Provide the (x, y) coordinate of the cell's center where the given text is located.  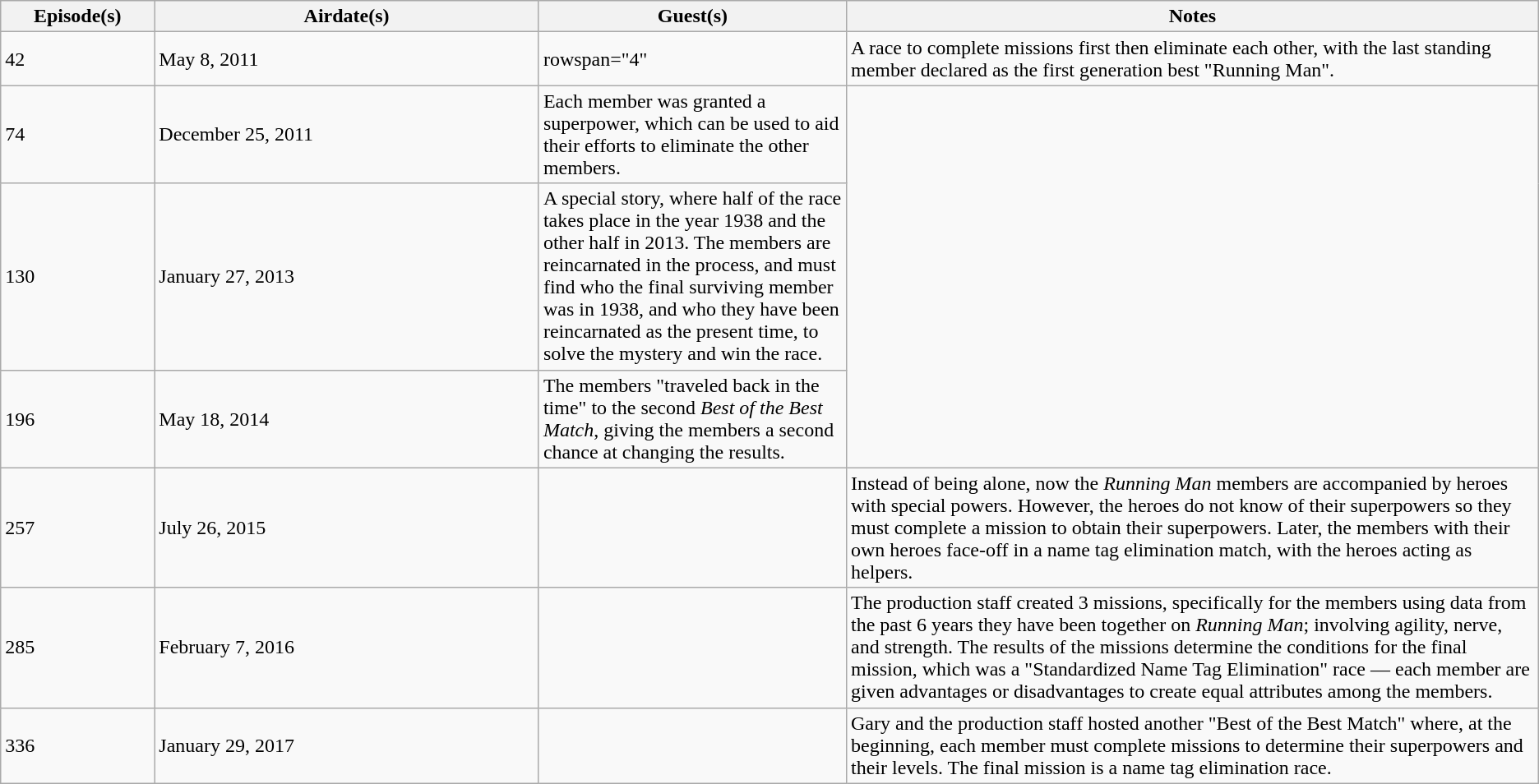
336 (77, 745)
130 (77, 276)
rowspan="4" (692, 59)
The members "traveled back in the time" to the second Best of the Best Match, giving the members a second chance at changing the results. (692, 419)
July 26, 2015 (347, 528)
A race to complete missions first then eliminate each other, with the last standing member declared as the first generation best "Running Man". (1192, 59)
Each member was granted a superpower, which can be used to aid their efforts to eliminate the other members. (692, 135)
74 (77, 135)
May 8, 2011 (347, 59)
February 7, 2016 (347, 648)
42 (77, 59)
196 (77, 419)
Airdate(s) (347, 16)
Guest(s) (692, 16)
May 18, 2014 (347, 419)
January 29, 2017 (347, 745)
December 25, 2011 (347, 135)
285 (77, 648)
Episode(s) (77, 16)
Notes (1192, 16)
257 (77, 528)
January 27, 2013 (347, 276)
